Extract the (x, y) coordinate from the center of the cell holding the provided text.  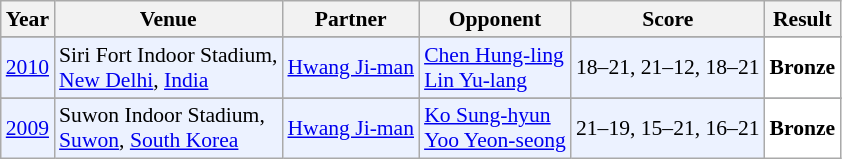
Year (28, 19)
Opponent (495, 19)
Result (803, 19)
2009 (28, 128)
Venue (168, 19)
Siri Fort Indoor Stadium,New Delhi, India (168, 68)
21–19, 15–21, 16–21 (668, 128)
2010 (28, 68)
Suwon Indoor Stadium,Suwon, South Korea (168, 128)
18–21, 21–12, 18–21 (668, 68)
Score (668, 19)
Partner (350, 19)
Ko Sung-hyun Yoo Yeon-seong (495, 128)
Chen Hung-ling Lin Yu-lang (495, 68)
